Search for the cell housing the specified text and yield its (x, y) center coordinate. 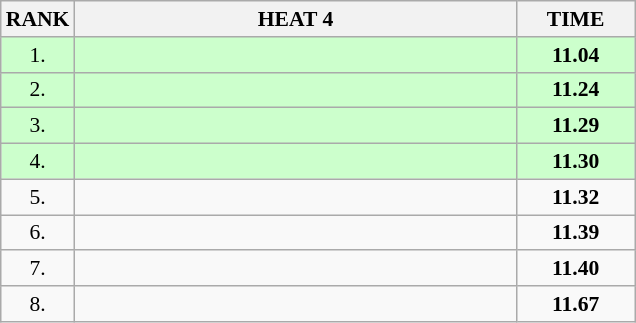
RANK (38, 19)
11.40 (576, 269)
11.30 (576, 162)
11.32 (576, 197)
4. (38, 162)
11.29 (576, 126)
11.67 (576, 304)
8. (38, 304)
TIME (576, 19)
11.04 (576, 55)
6. (38, 233)
HEAT 4 (295, 19)
11.39 (576, 233)
1. (38, 55)
7. (38, 269)
5. (38, 197)
2. (38, 90)
3. (38, 126)
11.24 (576, 90)
